Detect which cell encompasses the target text, then output its [x, y] center coordinate. 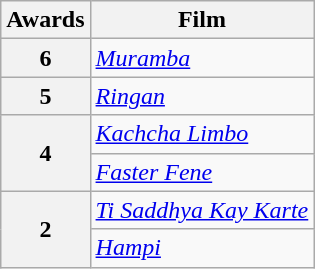
Hampi [202, 248]
Awards [46, 20]
5 [46, 96]
Muramba [202, 58]
Ti Saddhya Kay Karte [202, 210]
Ringan [202, 96]
Film [202, 20]
6 [46, 58]
2 [46, 229]
Faster Fene [202, 172]
Kachcha Limbo [202, 134]
4 [46, 153]
